From the cell containing the given text, extract its center point as [x, y] coordinate. 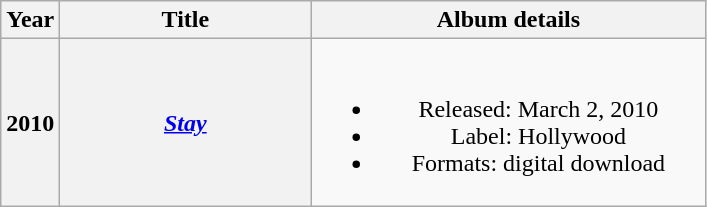
2010 [30, 122]
Title [186, 20]
Year [30, 20]
Album details [508, 20]
Released: March 2, 2010 Label: HollywoodFormats: digital download [508, 122]
Stay [186, 122]
